From the cell containing the given text, extract its center point as [x, y] coordinate. 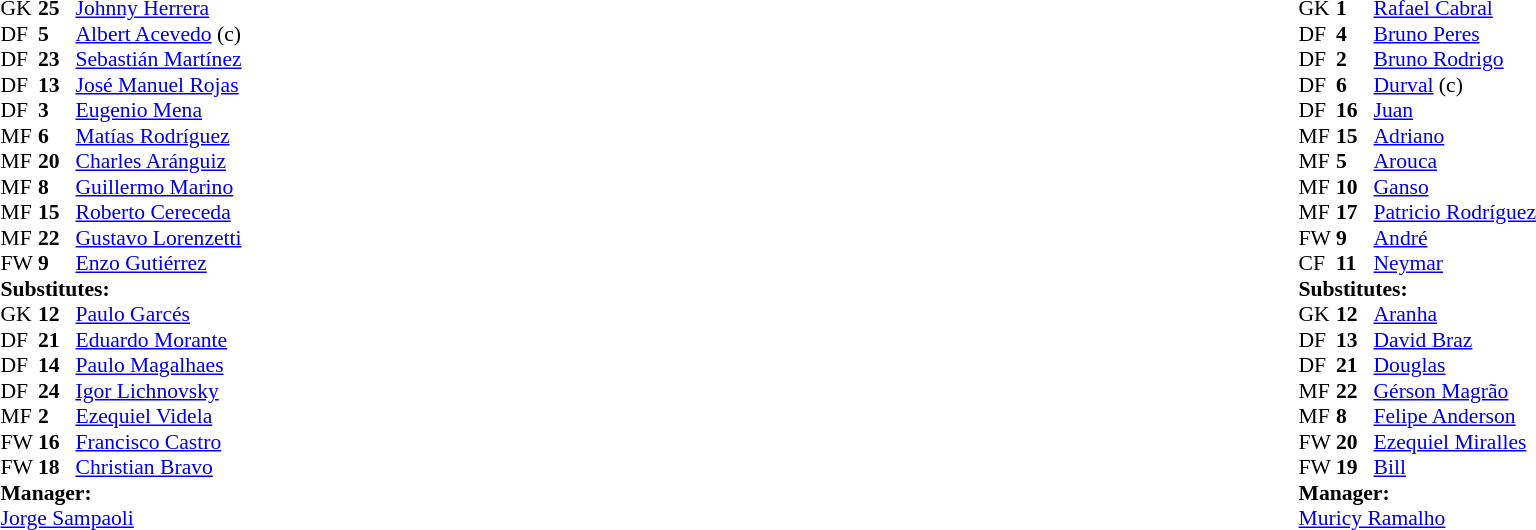
Douglas [1455, 365]
Ezequiel Miralles [1455, 442]
Igor Lichnovsky [159, 391]
Ezequiel Videla [159, 417]
José Manuel Rojas [159, 85]
Arouca [1455, 161]
Francisco Castro [159, 442]
Durval (c) [1455, 85]
3 [57, 111]
10 [1355, 187]
Juan [1455, 111]
Christian Bravo [159, 467]
André [1455, 238]
Guillermo Marino [159, 187]
4 [1355, 34]
17 [1355, 213]
18 [57, 467]
Eugenio Mena [159, 111]
11 [1355, 263]
23 [57, 59]
Patricio Rodríguez [1455, 213]
Adriano [1455, 136]
Sebastián Martínez [159, 59]
Roberto Cereceda [159, 213]
Albert Acevedo (c) [159, 34]
Felipe Anderson [1455, 417]
David Braz [1455, 340]
Neymar [1455, 263]
CF [1318, 263]
Matías Rodríguez [159, 136]
24 [57, 391]
Gérson Magrão [1455, 391]
Charles Aránguiz [159, 161]
Gustavo Lorenzetti [159, 238]
Paulo Garcés [159, 315]
Enzo Gutiérrez [159, 263]
19 [1355, 467]
14 [57, 365]
Paulo Magalhaes [159, 365]
Bruno Rodrigo [1455, 59]
Bruno Peres [1455, 34]
Bill [1455, 467]
Aranha [1455, 315]
Ganso [1455, 187]
Eduardo Morante [159, 340]
